Determine the [x, y] coordinate at the center of the cell enclosing the given text.  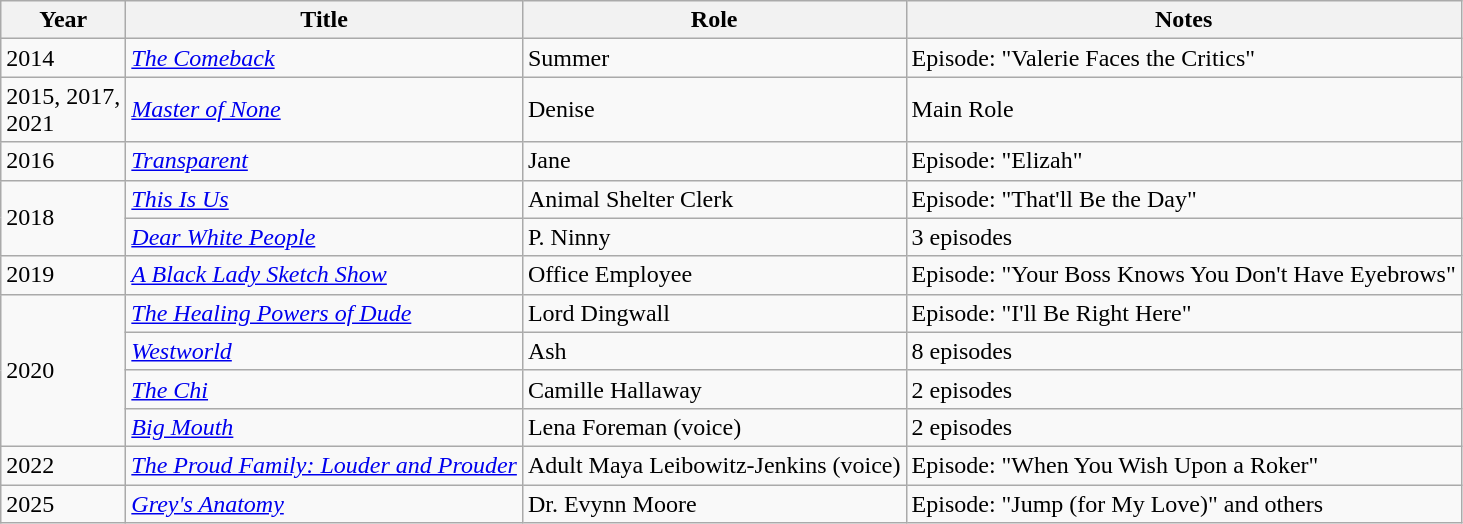
A Black Lady Sketch Show [324, 275]
2015, 2017,2021 [64, 110]
Episode: "I'll Be Right Here" [1184, 313]
2016 [64, 161]
Notes [1184, 20]
The Healing Powers of Dude [324, 313]
Dear White People [324, 237]
2025 [64, 503]
8 episodes [1184, 351]
Title [324, 20]
Camille Hallaway [714, 389]
2022 [64, 465]
Role [714, 20]
Main Role [1184, 110]
Jane [714, 161]
Transparent [324, 161]
2020 [64, 370]
The Chi [324, 389]
Episode: "Valerie Faces the Critics" [1184, 58]
Episode: "That'll Be the Day" [1184, 199]
Lena Foreman (voice) [714, 427]
The Proud Family: Louder and Prouder [324, 465]
P. Ninny [714, 237]
Episode: "Jump (for My Love)" and others [1184, 503]
Ash [714, 351]
Episode: "When You Wish Upon a Roker" [1184, 465]
This Is Us [324, 199]
2019 [64, 275]
Episode: "Elizah" [1184, 161]
Master of None [324, 110]
Office Employee [714, 275]
2018 [64, 218]
Dr. Evynn Moore [714, 503]
Year [64, 20]
Episode: "Your Boss Knows You Don't Have Eyebrows" [1184, 275]
Animal Shelter Clerk [714, 199]
Big Mouth [324, 427]
Lord Dingwall [714, 313]
Westworld [324, 351]
The Comeback [324, 58]
Grey's Anatomy [324, 503]
3 episodes [1184, 237]
Summer [714, 58]
Denise [714, 110]
Adult Maya Leibowitz-Jenkins (voice) [714, 465]
2014 [64, 58]
